From the cell containing the given text, extract its center point as (x, y) coordinate. 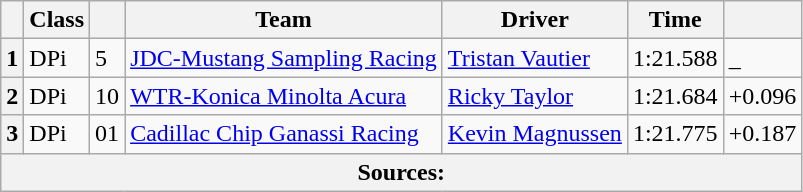
1:21.775 (675, 134)
1 (12, 58)
_ (762, 58)
1:21.684 (675, 96)
2 (12, 96)
Class (57, 20)
3 (12, 134)
10 (108, 96)
1:21.588 (675, 58)
Kevin Magnussen (534, 134)
Sources: (402, 172)
Tristan Vautier (534, 58)
01 (108, 134)
Time (675, 20)
WTR-Konica Minolta Acura (284, 96)
Cadillac Chip Ganassi Racing (284, 134)
Driver (534, 20)
JDC-Mustang Sampling Racing (284, 58)
Team (284, 20)
5 (108, 58)
+0.187 (762, 134)
+0.096 (762, 96)
Ricky Taylor (534, 96)
